Search for the cell housing the specified text and yield its (x, y) center coordinate. 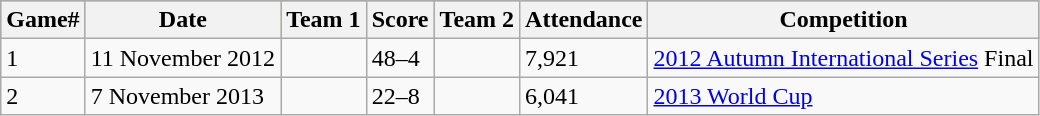
Score (400, 20)
Date (182, 20)
48–4 (400, 58)
Competition (844, 20)
1 (43, 58)
Team 1 (324, 20)
Attendance (584, 20)
2012 Autumn International Series Final (844, 58)
2 (43, 96)
11 November 2012 (182, 58)
2013 World Cup (844, 96)
7,921 (584, 58)
7 November 2013 (182, 96)
22–8 (400, 96)
Game# (43, 20)
6,041 (584, 96)
Team 2 (477, 20)
